From the cell containing the given text, extract its center point as [x, y] coordinate. 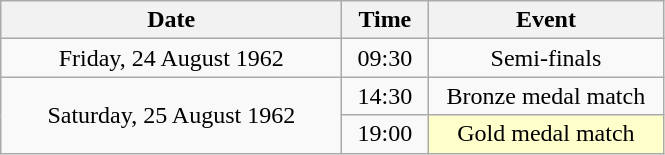
09:30 [385, 58]
Date [172, 20]
Gold medal match [546, 134]
Friday, 24 August 1962 [172, 58]
Bronze medal match [546, 96]
Event [546, 20]
19:00 [385, 134]
Time [385, 20]
14:30 [385, 96]
Saturday, 25 August 1962 [172, 115]
Semi-finals [546, 58]
